Return [X, Y] of the center of cell containing provided text 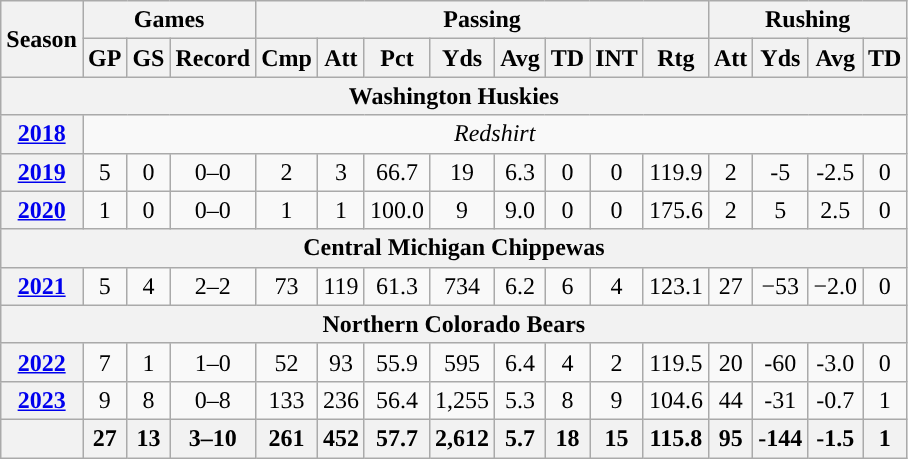
Redshirt [494, 134]
55.9 [396, 362]
−53 [780, 286]
3 [340, 172]
57.7 [396, 438]
734 [462, 286]
-60 [780, 362]
19 [462, 172]
6 [567, 286]
Games [168, 20]
Cmp [287, 58]
5.7 [520, 438]
-144 [780, 438]
100.0 [396, 210]
2023 [42, 400]
13 [148, 438]
2,612 [462, 438]
73 [287, 286]
7 [104, 362]
-3.0 [836, 362]
2018 [42, 134]
93 [340, 362]
1,255 [462, 400]
119 [340, 286]
133 [287, 400]
56.4 [396, 400]
Season [42, 39]
123.1 [676, 286]
61.3 [396, 286]
5.3 [520, 400]
175.6 [676, 210]
115.8 [676, 438]
-31 [780, 400]
52 [287, 362]
18 [567, 438]
-0.7 [836, 400]
-2.5 [836, 172]
Pct [396, 58]
261 [287, 438]
119.5 [676, 362]
2020 [42, 210]
6.3 [520, 172]
1–0 [213, 362]
2–2 [213, 286]
Rushing [807, 20]
66.7 [396, 172]
Passing [482, 20]
3–10 [213, 438]
−2.0 [836, 286]
119.9 [676, 172]
9.0 [520, 210]
Washington Huskies [454, 96]
6.4 [520, 362]
452 [340, 438]
15 [617, 438]
2019 [42, 172]
2.5 [836, 210]
95 [730, 438]
Rtg [676, 58]
236 [340, 400]
-5 [780, 172]
INT [617, 58]
6.2 [520, 286]
20 [730, 362]
0–8 [213, 400]
2021 [42, 286]
GP [104, 58]
GS [148, 58]
Northern Colorado Bears [454, 324]
2022 [42, 362]
-1.5 [836, 438]
104.6 [676, 400]
Record [213, 58]
595 [462, 362]
Central Michigan Chippewas [454, 248]
44 [730, 400]
